Output the [X, Y] coordinate of the center of the cell containing the given text.  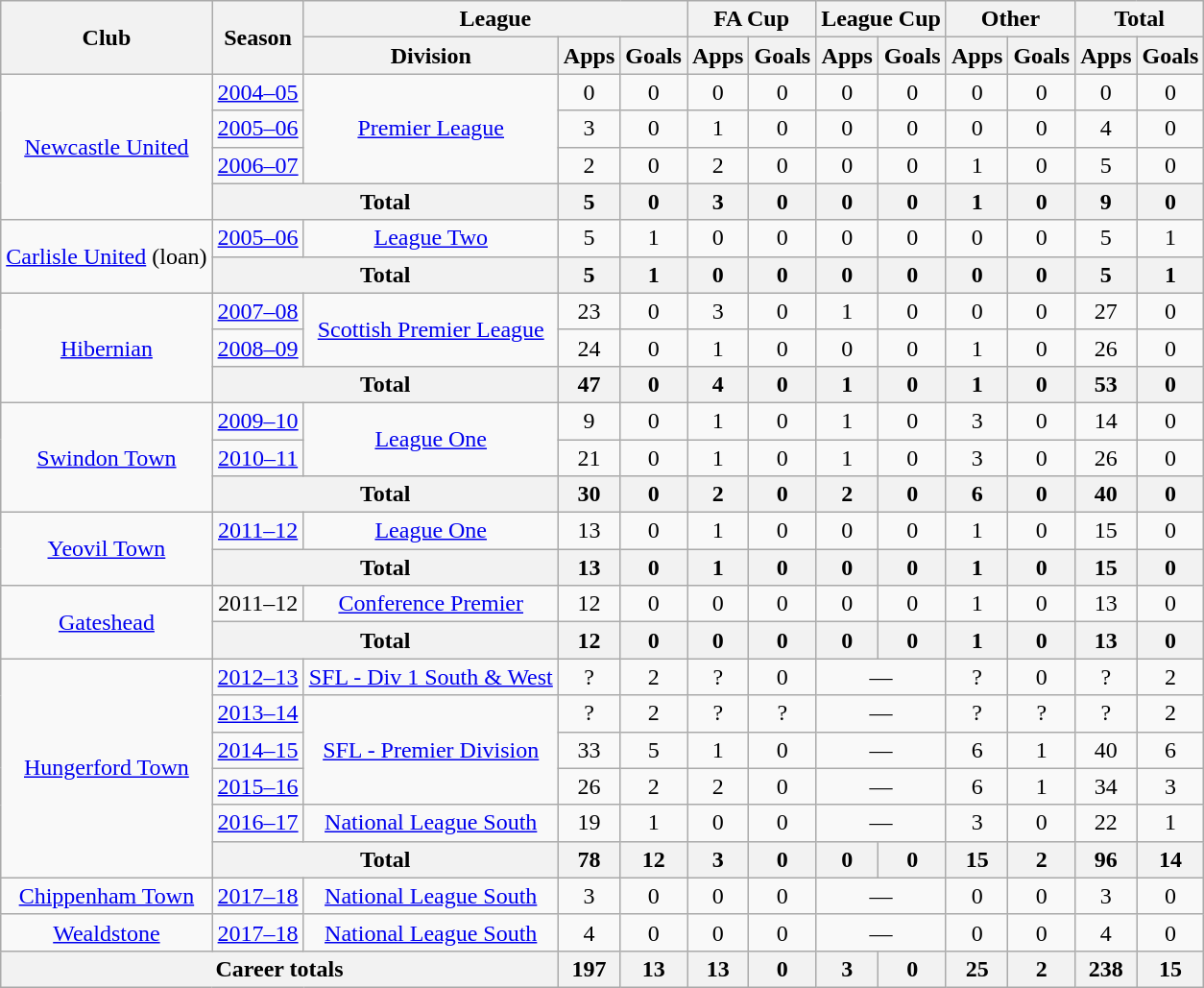
197 [589, 969]
Premier League [430, 129]
2016–17 [257, 823]
2008–09 [257, 348]
League [495, 19]
Carlisle United (loan) [107, 256]
23 [589, 311]
34 [1106, 786]
SFL - Premier Division [430, 750]
24 [589, 348]
League Cup [881, 19]
30 [589, 494]
Hungerford Town [107, 768]
25 [976, 969]
21 [589, 458]
Season [257, 37]
2007–08 [257, 311]
53 [1106, 384]
Career totals [280, 969]
Wealdstone [107, 932]
78 [589, 859]
2009–10 [257, 421]
League Two [430, 238]
FA Cup [752, 19]
2015–16 [257, 786]
2013–14 [257, 713]
2006–07 [257, 165]
Chippenham Town [107, 896]
2012–13 [257, 677]
Division [430, 56]
Other [1010, 19]
2004–05 [257, 92]
27 [1106, 311]
Scottish Premier League [430, 329]
Hibernian [107, 348]
Yeovil Town [107, 549]
19 [589, 823]
SFL - Div 1 South & West [430, 677]
2010–11 [257, 458]
96 [1106, 859]
47 [589, 384]
Conference Premier [430, 604]
Gateshead [107, 622]
2014–15 [257, 750]
Newcastle United [107, 147]
22 [1106, 823]
Swindon Town [107, 457]
33 [589, 750]
238 [1106, 969]
Club [107, 37]
